Scan for the cell matching the given text and deliver its [x, y] coordinate at center. 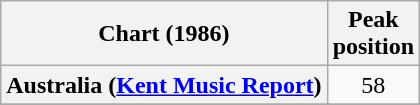
Chart (1986) [164, 34]
58 [373, 85]
Peakposition [373, 34]
Australia (Kent Music Report) [164, 85]
